Return the (x, y) coordinate for the center point of the cell that contains the specified text.  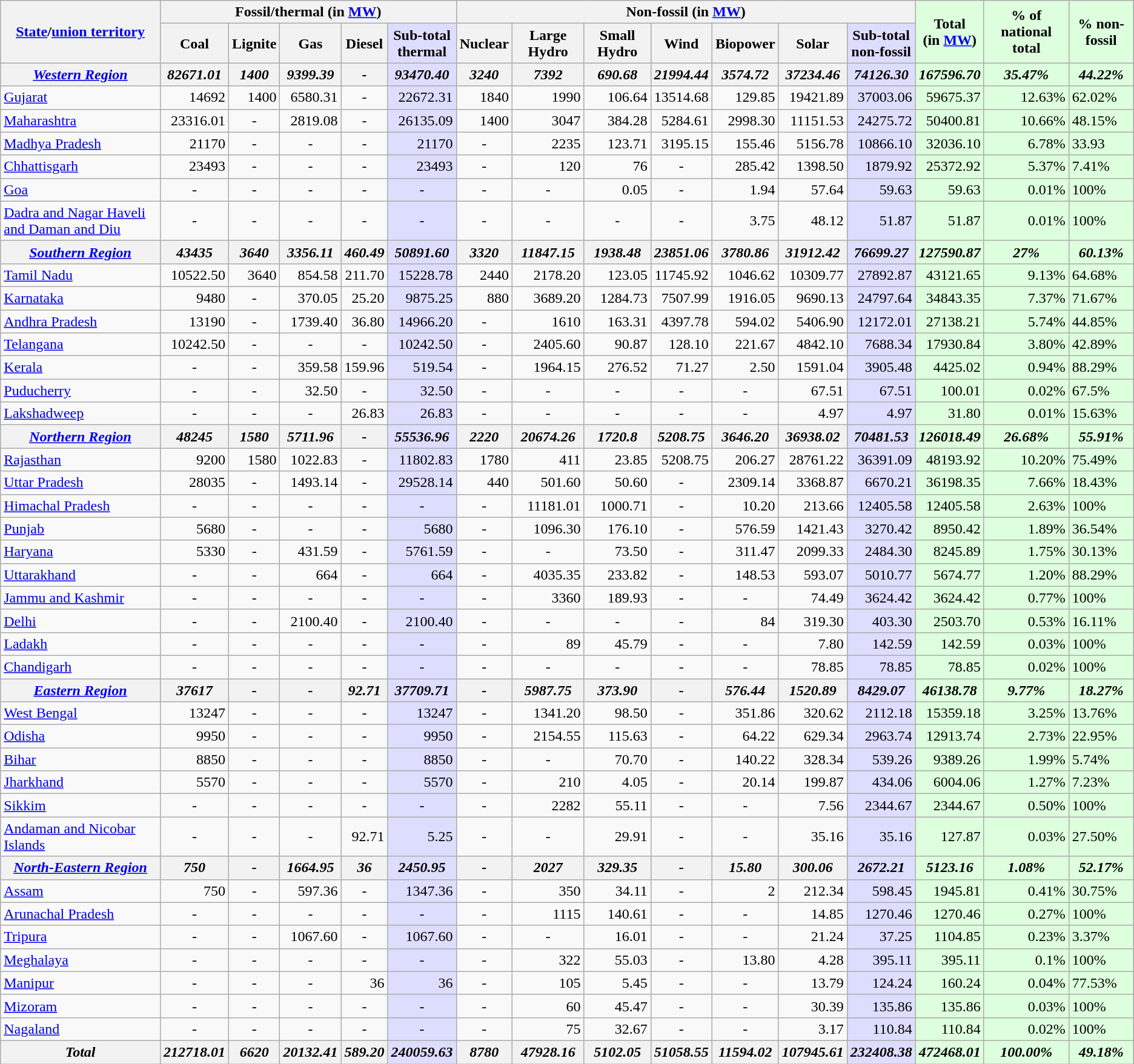
2450.95 (422, 868)
1938.48 (617, 252)
90.87 (617, 345)
2220 (484, 437)
1022.83 (310, 460)
12913.74 (950, 736)
Punjab (81, 529)
2.73% (1026, 736)
2405.60 (548, 345)
2.50 (745, 368)
51058.55 (681, 1052)
598.45 (881, 891)
1.27% (1026, 782)
1.94 (745, 190)
10522.50 (194, 275)
155.46 (745, 144)
6670.21 (881, 483)
18.43% (1101, 483)
160.24 (950, 983)
30.75% (1101, 891)
2235 (548, 144)
5711.96 (310, 437)
Bihar (81, 759)
212718.01 (194, 1052)
2 (745, 891)
189.93 (617, 598)
25372.92 (950, 167)
5123.16 (950, 868)
82671.01 (194, 74)
5156.78 (813, 144)
4397.78 (681, 322)
Karnataka (81, 298)
460.49 (365, 252)
1780 (484, 460)
Jharkhand (81, 782)
7392 (548, 74)
7.56 (813, 805)
3320 (484, 252)
Andaman and Nicobar Islands (81, 837)
43121.65 (950, 275)
34843.35 (950, 298)
Uttar Pradesh (81, 483)
370.05 (310, 298)
84 (745, 621)
3360 (548, 598)
49.18% (1101, 1052)
100.01 (950, 391)
2099.33 (813, 552)
1610 (548, 322)
1.75% (1026, 552)
71.27 (681, 368)
13.79 (813, 983)
1739.40 (310, 322)
Biopower (745, 44)
27138.21 (950, 322)
576.44 (745, 690)
351.86 (745, 713)
Total (81, 1052)
2672.21 (881, 868)
46138.78 (950, 690)
36391.09 (881, 460)
519.54 (422, 368)
199.87 (813, 782)
440 (484, 483)
4425.02 (950, 368)
21994.44 (681, 74)
1284.73 (617, 298)
75 (548, 1029)
1840 (484, 97)
2963.74 (881, 736)
74.49 (813, 598)
Mizoram (81, 1006)
0.23% (1026, 937)
Total(in MW) (950, 31)
74126.30 (881, 74)
0.27% (1026, 914)
26.68% (1026, 437)
Small Hydro (617, 44)
16.11% (1101, 621)
Lignite (254, 44)
7.41% (1101, 167)
0.94% (1026, 368)
31.80 (950, 414)
8245.89 (950, 552)
47928.16 (548, 1052)
6.78% (1026, 144)
9.77% (1026, 690)
593.07 (813, 575)
124.24 (881, 983)
26135.09 (422, 121)
1.20% (1026, 575)
1493.14 (310, 483)
55536.96 (422, 437)
10.20% (1026, 460)
48.12 (813, 220)
285.42 (745, 167)
129.85 (745, 97)
597.36 (310, 891)
10.66% (1026, 121)
2819.08 (310, 121)
52.17% (1101, 868)
206.27 (745, 460)
5987.75 (548, 690)
Eastern Region (81, 690)
West Bengal (81, 713)
1964.15 (548, 368)
127.87 (950, 837)
23.85 (617, 460)
Sub-totalnon-fossil (881, 44)
3.75 (745, 220)
20674.26 (548, 437)
Madhya Pradesh (81, 144)
320.62 (813, 713)
120 (548, 167)
176.10 (617, 529)
1945.81 (950, 891)
Uttarakhand (81, 575)
14966.20 (422, 322)
3780.86 (745, 252)
Kerala (81, 368)
11745.92 (681, 275)
27.50% (1101, 837)
11151.53 (813, 121)
6004.06 (950, 782)
123.05 (617, 275)
64.68% (1101, 275)
4035.35 (548, 575)
128.10 (681, 345)
0.53% (1026, 621)
3.37% (1101, 937)
359.58 (310, 368)
403.30 (881, 621)
70.70 (617, 759)
12.63% (1026, 97)
576.59 (745, 529)
2027 (548, 868)
Lakshadweep (81, 414)
311.47 (745, 552)
0.1% (1026, 960)
67.5% (1101, 391)
Gujarat (81, 97)
50400.81 (950, 121)
5.25 (422, 837)
233.82 (617, 575)
North-Eastern Region (81, 868)
1879.92 (881, 167)
Northern Region (81, 437)
434.06 (881, 782)
350 (548, 891)
4842.10 (813, 345)
Goa (81, 190)
22672.31 (422, 97)
373.90 (617, 690)
1916.05 (745, 298)
2440 (484, 275)
5406.90 (813, 322)
16.01 (617, 937)
55.03 (617, 960)
Chhattisgarh (81, 167)
Dadra and Nagar Haveli and Daman and Diu (81, 220)
140.22 (745, 759)
1.08% (1026, 868)
14.85 (813, 914)
3574.72 (745, 74)
2.63% (1026, 506)
123.71 (617, 144)
1720.8 (617, 437)
1046.62 (745, 275)
5.45 (617, 983)
880 (484, 298)
29.91 (617, 837)
7507.99 (681, 298)
27892.87 (881, 275)
60 (548, 1006)
17930.84 (950, 345)
1591.04 (813, 368)
Arunachal Pradesh (81, 914)
11594.02 (745, 1052)
2154.55 (548, 736)
1.89% (1026, 529)
Andhra Pradesh (81, 322)
11181.01 (548, 506)
2998.30 (745, 121)
105 (548, 983)
23316.01 (194, 121)
9480 (194, 298)
21.24 (813, 937)
59675.37 (950, 97)
6620 (254, 1052)
472468.01 (950, 1052)
854.58 (310, 275)
100.00% (1026, 1052)
70481.53 (881, 437)
73.50 (617, 552)
15228.78 (422, 275)
4.05 (617, 782)
3368.87 (813, 483)
20.14 (745, 782)
37.25 (881, 937)
19421.89 (813, 97)
431.59 (310, 552)
Solar (813, 44)
44.85% (1101, 322)
27% (1026, 252)
64.22 (745, 736)
20132.41 (310, 1052)
Delhi (81, 621)
384.28 (617, 121)
76 (617, 167)
2178.20 (548, 275)
18.27% (1101, 690)
1000.71 (617, 506)
36.80 (365, 322)
32.67 (617, 1029)
411 (548, 460)
1104.85 (950, 937)
Telangana (81, 345)
50891.60 (422, 252)
34.11 (617, 891)
22.95% (1101, 736)
30.13% (1101, 552)
Non-fossil (in MW) (686, 12)
Sikkim (81, 805)
240059.63 (422, 1052)
0.77% (1026, 598)
Meghalaya (81, 960)
Chandigarh (81, 667)
Manipur (81, 983)
9875.25 (422, 298)
148.53 (745, 575)
33.93 (1101, 144)
Nuclear (484, 44)
9389.26 (950, 759)
5102.05 (617, 1052)
14692 (194, 97)
210 (548, 782)
48.15% (1101, 121)
45.47 (617, 1006)
Southern Region (81, 252)
15359.18 (950, 713)
60.13% (1101, 252)
7.66% (1026, 483)
1664.95 (310, 868)
9690.13 (813, 298)
0.04% (1026, 983)
300.06 (813, 868)
2112.18 (881, 713)
3047 (548, 121)
71.67% (1101, 298)
89 (548, 644)
45.79 (617, 644)
48193.92 (950, 460)
1.99% (1026, 759)
Gas (310, 44)
28761.22 (813, 460)
5330 (194, 552)
1347.36 (422, 891)
9200 (194, 460)
93470.40 (422, 74)
1421.43 (813, 529)
13.76% (1101, 713)
37003.06 (881, 97)
3689.20 (548, 298)
11847.15 (548, 252)
629.34 (813, 736)
Large Hydro (548, 44)
115.63 (617, 736)
Sub-totalthermal (422, 44)
1096.30 (548, 529)
36938.02 (813, 437)
37709.71 (422, 690)
Nagaland (81, 1029)
2484.30 (881, 552)
322 (548, 960)
10866.10 (881, 144)
32036.10 (950, 144)
8950.42 (950, 529)
126018.49 (950, 437)
107945.61 (813, 1052)
36198.35 (950, 483)
Haryana (81, 552)
3356.11 (310, 252)
163.31 (617, 322)
5284.61 (681, 121)
Wind (681, 44)
37617 (194, 690)
Maharashtra (81, 121)
1341.20 (548, 713)
31912.42 (813, 252)
1398.50 (813, 167)
1990 (548, 97)
539.26 (881, 759)
8429.07 (881, 690)
329.35 (617, 868)
77.53% (1101, 983)
42.89% (1101, 345)
276.52 (617, 368)
37234.46 (813, 74)
62.02% (1101, 97)
0.50% (1026, 805)
3.17 (813, 1029)
8780 (484, 1052)
25.20 (365, 298)
24797.64 (881, 298)
29528.14 (422, 483)
127590.87 (950, 252)
5761.59 (422, 552)
Tripura (81, 937)
57.64 (813, 190)
7688.34 (881, 345)
3.80% (1026, 345)
11802.83 (422, 460)
10309.77 (813, 275)
7.37% (1026, 298)
Odisha (81, 736)
5.37% (1026, 167)
Rajasthan (81, 460)
55.91% (1101, 437)
50.60 (617, 483)
3905.48 (881, 368)
106.64 (617, 97)
48245 (194, 437)
76699.27 (881, 252)
13514.68 (681, 97)
3270.42 (881, 529)
35.47% (1026, 74)
3.25% (1026, 713)
5674.77 (950, 575)
Diesel (365, 44)
3240 (484, 74)
98.50 (617, 713)
167596.70 (950, 74)
% of national total (1026, 31)
Tamil Nadu (81, 275)
212.34 (813, 891)
501.60 (548, 483)
7.23% (1101, 782)
Assam (81, 891)
Himachal Pradesh (81, 506)
75.49% (1101, 460)
10.20 (745, 506)
328.34 (813, 759)
690.68 (617, 74)
4.28 (813, 960)
30.39 (813, 1006)
13190 (194, 322)
15.80 (745, 868)
594.02 (745, 322)
213.66 (813, 506)
0.41% (1026, 891)
7.80 (813, 644)
2309.14 (745, 483)
1115 (548, 914)
9.13% (1026, 275)
5010.77 (881, 575)
2282 (548, 805)
43435 (194, 252)
159.96 (365, 368)
13.80 (745, 960)
Ladakh (81, 644)
23851.06 (681, 252)
232408.38 (881, 1052)
589.20 (365, 1052)
1520.89 (813, 690)
24275.72 (881, 121)
0.05 (617, 190)
221.67 (745, 345)
44.22% (1101, 74)
28035 (194, 483)
9399.39 (310, 74)
2503.70 (950, 621)
319.30 (813, 621)
State/union territory (81, 31)
211.70 (365, 275)
140.61 (617, 914)
15.63% (1101, 414)
Western Region (81, 74)
Fossil/thermal (in MW) (308, 12)
55.11 (617, 805)
6580.31 (310, 97)
Coal (194, 44)
% non-fossil (1101, 31)
12172.01 (881, 322)
Puducherry (81, 391)
3646.20 (745, 437)
36.54% (1101, 529)
Jammu and Kashmir (81, 598)
3195.15 (681, 144)
